Locate the cell with the specified text and output its (X, Y) center coordinate. 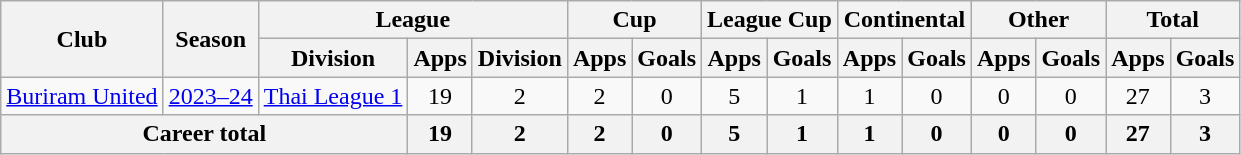
Cup (634, 20)
Buriram United (82, 96)
2023–24 (210, 96)
Continental (904, 20)
Other (1038, 20)
Club (82, 39)
Total (1173, 20)
Season (210, 39)
Thai League 1 (333, 96)
League Cup (770, 20)
Career total (204, 134)
League (412, 20)
